Output the (X, Y) coordinate of the center of the cell containing the given text.  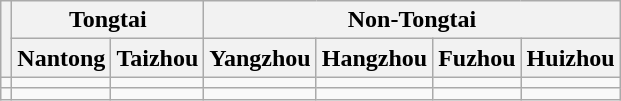
Fuzhou (477, 58)
Non-Tongtai (412, 20)
Hangzhou (374, 58)
Nantong (62, 58)
Huizhou (570, 58)
Yangzhou (260, 58)
Taizhou (158, 58)
Tongtai (108, 20)
